Return the [x, y] coordinate for the center point of the cell that contains the specified text.  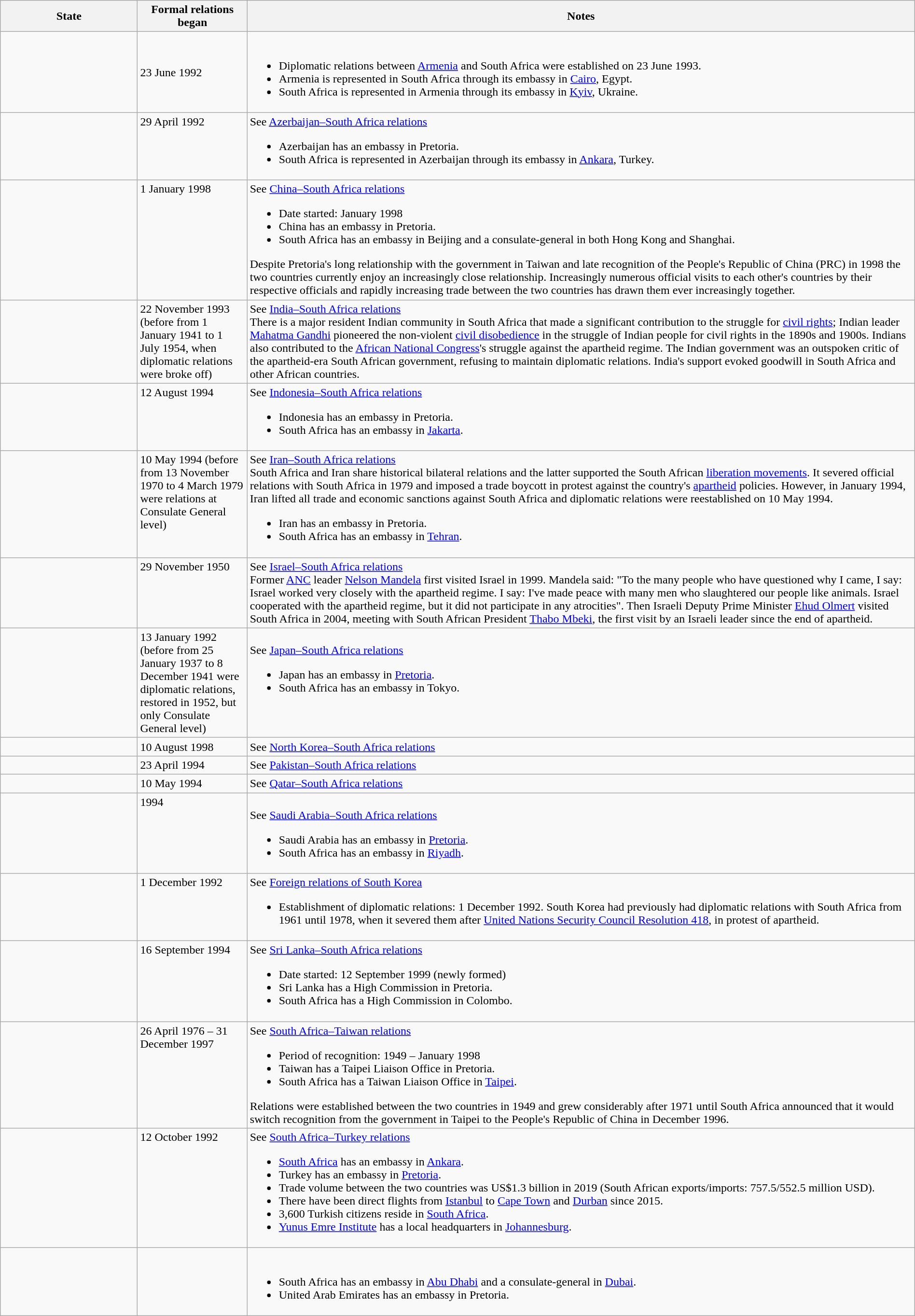
10 May 1994 [192, 783]
See Saudi Arabia–South Africa relationsSaudi Arabia has an embassy in Pretoria.South Africa has an embassy in Riyadh. [581, 833]
1 January 1998 [192, 240]
1994 [192, 833]
29 April 1992 [192, 146]
See North Korea–South Africa relations [581, 747]
See Japan–South Africa relationsJapan has an embassy in Pretoria.South Africa has an embassy in Tokyo. [581, 682]
10 May 1994 (before from 13 November 1970 to 4 March 1979 were relations at Consulate General level) [192, 504]
13 January 1992 (before from 25 January 1937 to 8 December 1941 were diplomatic relations, restored in 1952, but only Consulate General level) [192, 682]
29 November 1950 [192, 593]
23 April 1994 [192, 765]
1 December 1992 [192, 907]
See Pakistan–South Africa relations [581, 765]
Formal relations began [192, 16]
12 October 1992 [192, 1188]
22 November 1993 (before from 1 January 1941 to 1 July 1954, when diplomatic relations were broke off) [192, 342]
10 August 1998 [192, 747]
23 June 1992 [192, 72]
26 April 1976 – 31 December 1997 [192, 1075]
12 August 1994 [192, 417]
South Africa has an embassy in Abu Dhabi and a consulate-general in Dubai.United Arab Emirates has an embassy in Pretoria. [581, 1282]
State [69, 16]
See Indonesia–South Africa relationsIndonesia has an embassy in Pretoria.South Africa has an embassy in Jakarta. [581, 417]
Notes [581, 16]
See Qatar–South Africa relations [581, 783]
16 September 1994 [192, 982]
